Detect which cell encompasses the target text, then output its [x, y] center coordinate. 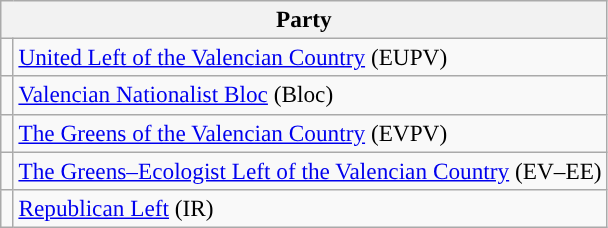
Valencian Nationalist Bloc (Bloc) [310, 95]
Republican Left (IR) [310, 208]
The Greens–Ecologist Left of the Valencian Country (EV–EE) [310, 170]
Party [304, 19]
The Greens of the Valencian Country (EVPV) [310, 133]
United Left of the Valencian Country (EUPV) [310, 57]
